Identify which cell holds the provided text, then report its [X, Y] central coordinate. 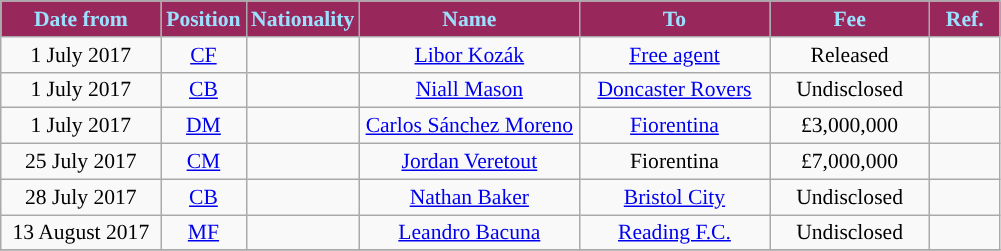
CM [204, 162]
Date from [81, 19]
Carlos Sánchez Moreno [469, 126]
Name [469, 19]
Bristol City [674, 197]
25 July 2017 [81, 162]
Ref. [965, 19]
MF [204, 233]
To [674, 19]
Nathan Baker [469, 197]
Doncaster Rovers [674, 90]
Position [204, 19]
Jordan Veretout [469, 162]
£3,000,000 [850, 126]
13 August 2017 [81, 233]
DM [204, 126]
Free agent [674, 55]
Nationality [302, 19]
CF [204, 55]
Reading F.C. [674, 233]
Released [850, 55]
Niall Mason [469, 90]
£7,000,000 [850, 162]
Leandro Bacuna [469, 233]
Fee [850, 19]
28 July 2017 [81, 197]
Libor Kozák [469, 55]
